Scan for the cell matching the given text and deliver its (X, Y) coordinate at center. 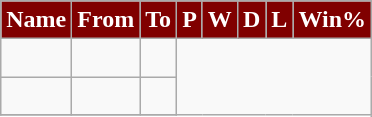
P (190, 20)
Win% (332, 20)
From (106, 20)
D (251, 20)
L (280, 20)
W (220, 20)
Name (36, 20)
To (158, 20)
